Capture the cell that displays the provided text and extract its [x, y] central coordinate. 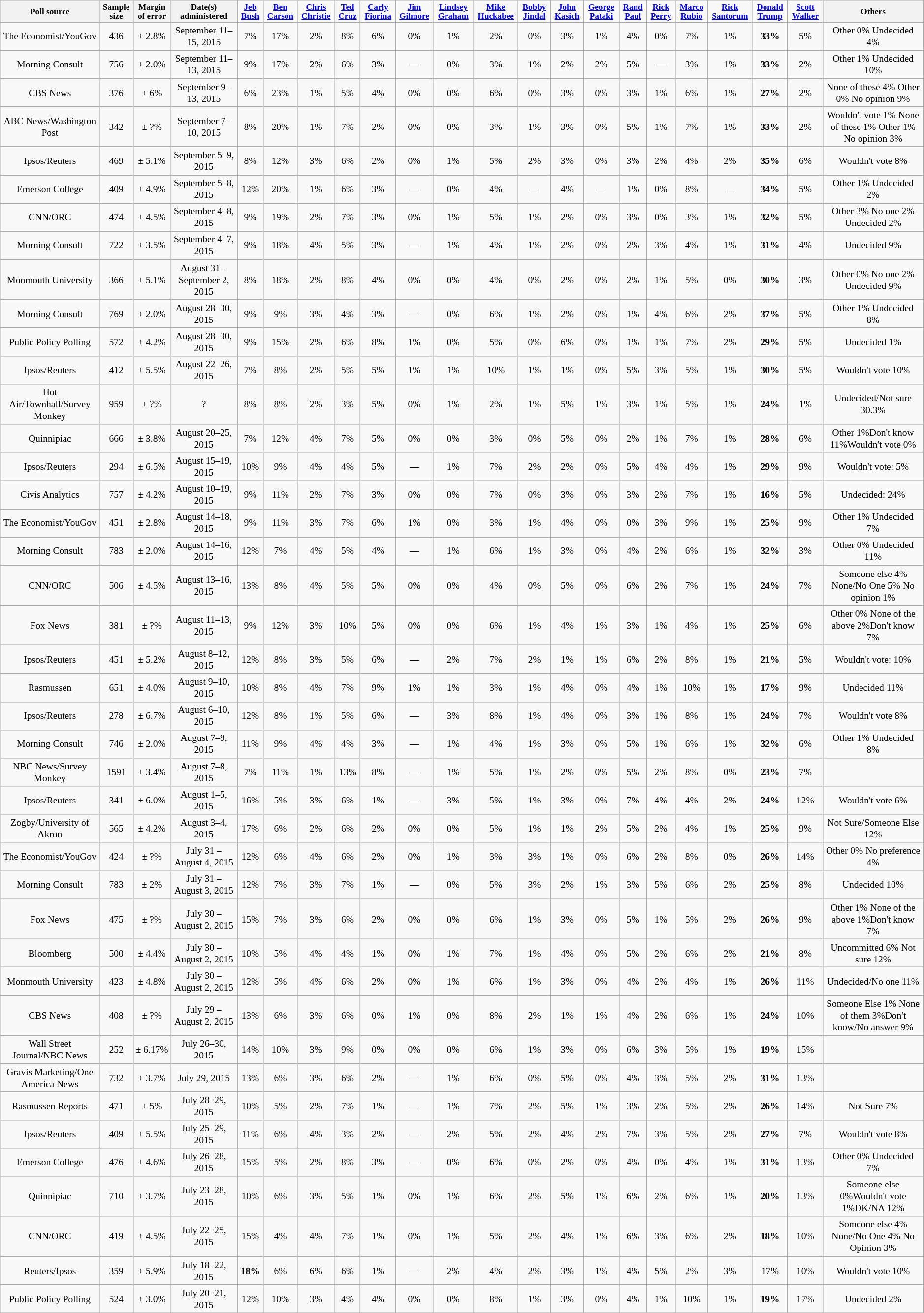
Wall Street Journal/NBC News [50, 1050]
± 4.8% [152, 982]
± 6.5% [152, 467]
August 11–13, 2015 [204, 625]
± 6% [152, 93]
Others [873, 11]
August 20–25, 2015 [204, 438]
Hot Air/Townhall/Survey Monkey [50, 404]
Undecided 2% [873, 1299]
August 14–18, 2015 [204, 523]
± 3.8% [152, 438]
Undecided 9% [873, 245]
746 [116, 744]
Sample size [116, 11]
Undecided 10% [873, 885]
? [204, 404]
ABC News/Washington Post [50, 127]
Bobby Jindal [534, 11]
342 [116, 127]
September 4–8, 2015 [204, 218]
Rick Santorum [730, 11]
710 [116, 1196]
September 11–15, 2015 [204, 36]
September 7–10, 2015 [204, 127]
August 22–26, 2015 [204, 370]
Wouldn't vote: 5% [873, 467]
Wouldn't vote: 10% [873, 660]
Other 0% None of the above 2%Don't know 7% [873, 625]
Someone else 4% None/No One 5% No opinion 1% [873, 585]
Zogby/University of Akron [50, 828]
Other 0% No preference 4% [873, 857]
Uncommitted 6% Not sure 12% [873, 953]
Other 1% Undecided 7% [873, 523]
September 5–8, 2015 [204, 189]
Chris Christie [316, 11]
Lindsey Graham [453, 11]
Other 1%Don't know 11%Wouldn't vote 0% [873, 438]
Ted Cruz [348, 11]
July 28–29, 2015 [204, 1106]
Date(s) administered [204, 11]
John Kasich [567, 11]
August 8–12, 2015 [204, 660]
August 31 – September 2, 2015 [204, 280]
August 13–16, 2015 [204, 585]
July 26–30, 2015 [204, 1050]
Someone else 0%Wouldn't vote 1%DK/NA 12% [873, 1196]
July 23–28, 2015 [204, 1196]
469 [116, 160]
August 9–10, 2015 [204, 687]
± 6.7% [152, 716]
Undecided/No one 11% [873, 982]
July 29 –August 2, 2015 [204, 1015]
722 [116, 245]
July 31 –August 3, 2015 [204, 885]
Ben Carson [280, 11]
436 [116, 36]
Wouldn't vote 1% None of these 1% Other 1% No opinion 3% [873, 127]
Jim Gilmore [414, 11]
± 5.9% [152, 1270]
381 [116, 625]
Reuters/Ipsos [50, 1270]
Margin of error [152, 11]
September 4–7, 2015 [204, 245]
Someone else 4% None/No One 4% No Opinion 3% [873, 1237]
Other 0% No one 2% Undecided 9% [873, 280]
August 6–10, 2015 [204, 716]
Other 0% Undecided 11% [873, 551]
423 [116, 982]
Marco Rubio [692, 11]
George Pataki [602, 11]
757 [116, 494]
471 [116, 1106]
376 [116, 93]
July 31 –August 4, 2015 [204, 857]
Other 3% No one 2% Undecided 2% [873, 218]
July 20–21, 2015 [204, 1299]
July 25–29, 2015 [204, 1134]
Rasmussen [50, 687]
August 14–16, 2015 [204, 551]
37% [770, 314]
35% [770, 160]
474 [116, 218]
Rick Perry [661, 11]
294 [116, 467]
359 [116, 1270]
Undecided/Not sure 30.3% [873, 404]
August 7–9, 2015 [204, 744]
Other 1% Undecided 10% [873, 64]
Someone Else 1% None of them 3%Don't know/No answer 9% [873, 1015]
August 1–5, 2015 [204, 801]
August 15–19, 2015 [204, 467]
Scott Walker [805, 11]
Other 1% None of the above 1%Don't know 7% [873, 919]
Jeb Bush [251, 11]
278 [116, 716]
Undecided: 24% [873, 494]
August 10–19, 2015 [204, 494]
± 3.4% [152, 772]
± 4.6% [152, 1162]
Mike Huckabee [496, 11]
NBC News/Survey Monkey [50, 772]
341 [116, 801]
Poll source [50, 11]
Other 1% Undecided 2% [873, 189]
Donald Trump [770, 11]
± 4.4% [152, 953]
September 5–9, 2015 [204, 160]
666 [116, 438]
September 11–13, 2015 [204, 64]
565 [116, 828]
34% [770, 189]
July 26–28, 2015 [204, 1162]
572 [116, 342]
732 [116, 1078]
None of these 4% Other 0% No opinion 9% [873, 93]
± 3.5% [152, 245]
476 [116, 1162]
July 18–22, 2015 [204, 1270]
± 6.0% [152, 801]
769 [116, 314]
252 [116, 1050]
Not Sure 7% [873, 1106]
424 [116, 857]
August 7–8, 2015 [204, 772]
± 4.9% [152, 189]
± 3.0% [152, 1299]
± 6.17% [152, 1050]
28% [770, 438]
± 4.0% [152, 687]
July 29, 2015 [204, 1078]
Undecided 11% [873, 687]
July 22–25, 2015 [204, 1237]
408 [116, 1015]
Gravis Marketing/One America News [50, 1078]
August 3–4, 2015 [204, 828]
Bloomberg [50, 953]
Rand Paul [633, 11]
412 [116, 370]
Other 0% Undecided 7% [873, 1162]
651 [116, 687]
506 [116, 585]
Undecided 1% [873, 342]
366 [116, 280]
524 [116, 1299]
Carly Fiorina [378, 11]
Civis Analytics [50, 494]
Rasmussen Reports [50, 1106]
± 2% [152, 885]
1591 [116, 772]
September 9–13, 2015 [204, 93]
Other 0% Undecided 4% [873, 36]
Not Sure/Someone Else 12% [873, 828]
± 5.2% [152, 660]
475 [116, 919]
± 5% [152, 1106]
756 [116, 64]
500 [116, 953]
959 [116, 404]
Wouldn't vote 6% [873, 801]
419 [116, 1237]
